Detect which cell encompasses the target text, then output its [x, y] center coordinate. 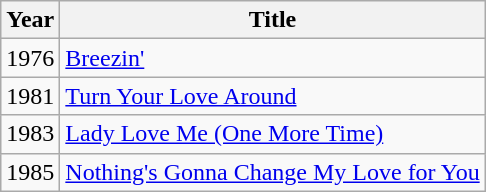
Year [30, 20]
Nothing's Gonna Change My Love for You [272, 172]
Breezin' [272, 58]
Lady Love Me (One More Time) [272, 134]
Turn Your Love Around [272, 96]
1985 [30, 172]
1976 [30, 58]
Title [272, 20]
1981 [30, 96]
1983 [30, 134]
